Capture the cell that displays the provided text and extract its (x, y) central coordinate. 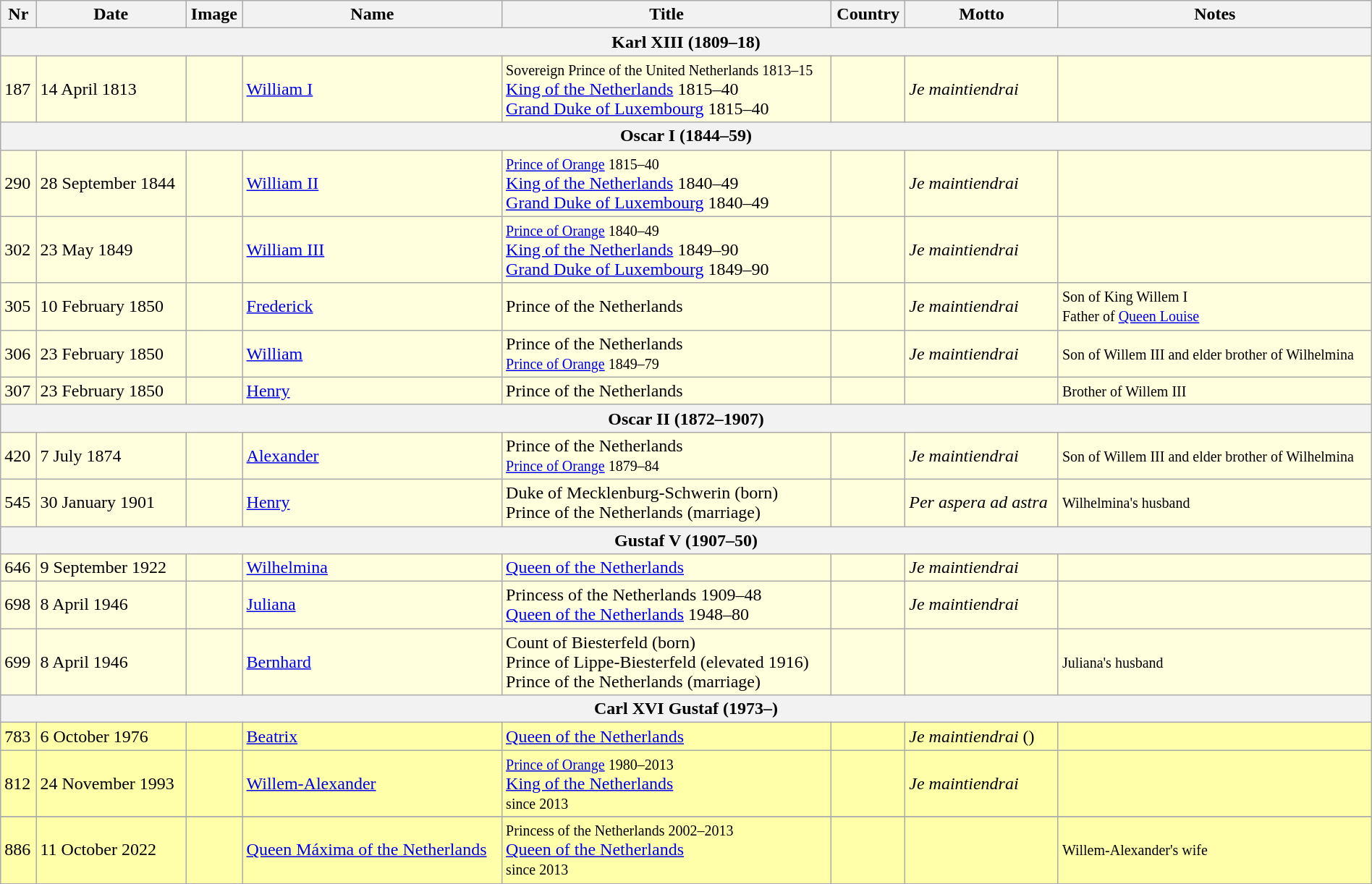
10 February 1850 (111, 307)
Nr (19, 14)
Date (111, 14)
Juliana's husband (1214, 662)
290 (19, 183)
Queen Máxima of the Netherlands (372, 850)
420 (19, 456)
Duke of Mecklenburg-Schwerin (born)Prince of the Netherlands (marriage) (667, 502)
Wilhelmina (372, 568)
Oscar I (1844–59) (686, 136)
302 (19, 250)
187 (19, 89)
307 (19, 391)
23 May 1849 (111, 250)
Je maintiendrai () (982, 736)
545 (19, 502)
Son of King Willem IFather of Queen Louise (1214, 307)
Prince of the NetherlandsPrince of Orange 1879–84 (667, 456)
812 (19, 783)
Motto (982, 14)
699 (19, 662)
William III (372, 250)
783 (19, 736)
305 (19, 307)
William I (372, 89)
Prince of Orange 1840–49 King of the Netherlands 1849–90Grand Duke of Luxembourg 1849–90 (667, 250)
698 (19, 605)
Per aspera ad astra (982, 502)
886 (19, 850)
Gustaf V (1907–50) (686, 540)
Count of Biesterfeld (born)Prince of Lippe-Biesterfeld (elevated 1916)Prince of the Netherlands (marriage) (667, 662)
Alexander (372, 456)
Frederick (372, 307)
Brother of Willem III (1214, 391)
6 October 1976 (111, 736)
9 September 1922 (111, 568)
646 (19, 568)
7 July 1874 (111, 456)
William II (372, 183)
Name (372, 14)
Princess of the Netherlands 2002–2013 Queen of the Netherlandssince 2013 (667, 850)
28 September 1844 (111, 183)
11 October 2022 (111, 850)
Karl XIII (1809–18) (686, 42)
Willem-Alexander (372, 783)
Image (214, 14)
Bernhard (372, 662)
Beatrix (372, 736)
William (372, 353)
Sovereign Prince of the United Netherlands 1813–15 King of the Netherlands 1815–40Grand Duke of Luxembourg 1815–40 (667, 89)
Prince of Orange 1815–40 King of the Netherlands 1840–49Grand Duke of Luxembourg 1840–49 (667, 183)
Wilhelmina's husband (1214, 502)
Prince of Orange 1980–2013 King of the Netherlandssince 2013 (667, 783)
24 November 1993 (111, 783)
Notes (1214, 14)
Country (868, 14)
Prince of the NetherlandsPrince of Orange 1849–79 (667, 353)
Juliana (372, 605)
Princess of the Netherlands 1909–48Queen of the Netherlands 1948–80 (667, 605)
306 (19, 353)
14 April 1813 (111, 89)
Carl XVI Gustaf (1973–) (686, 709)
Willem-Alexander's wife (1214, 850)
30 January 1901 (111, 502)
Title (667, 14)
Oscar II (1872–1907) (686, 418)
